Determine the [X, Y] coordinate at the center of the cell enclosing the given text.  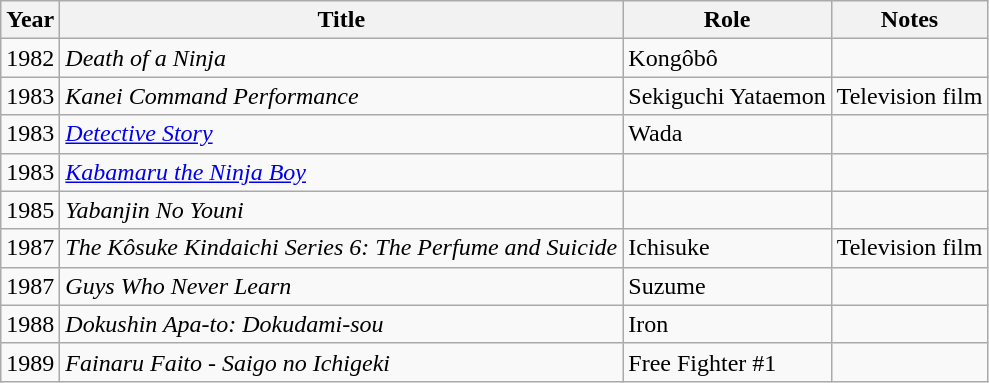
Kongôbô [727, 58]
1988 [30, 324]
Role [727, 20]
Yabanjin No Youni [342, 210]
1985 [30, 210]
Death of a Ninja [342, 58]
Suzume [727, 286]
1982 [30, 58]
Iron [727, 324]
Year [30, 20]
Kanei Command Performance [342, 96]
Sekiguchi Yataemon [727, 96]
Ichisuke [727, 248]
Kabamaru the Ninja Boy [342, 172]
Dokushin Apa-to: Dokudami-sou [342, 324]
Title [342, 20]
Guys Who Never Learn [342, 286]
Notes [910, 20]
Free Fighter #1 [727, 362]
Wada [727, 134]
Detective Story [342, 134]
The Kôsuke Kindaichi Series 6: The Perfume and Suicide [342, 248]
Fainaru Faito - Saigo no Ichigeki [342, 362]
1989 [30, 362]
